Scan for the cell matching the given text and deliver its [x, y] coordinate at center. 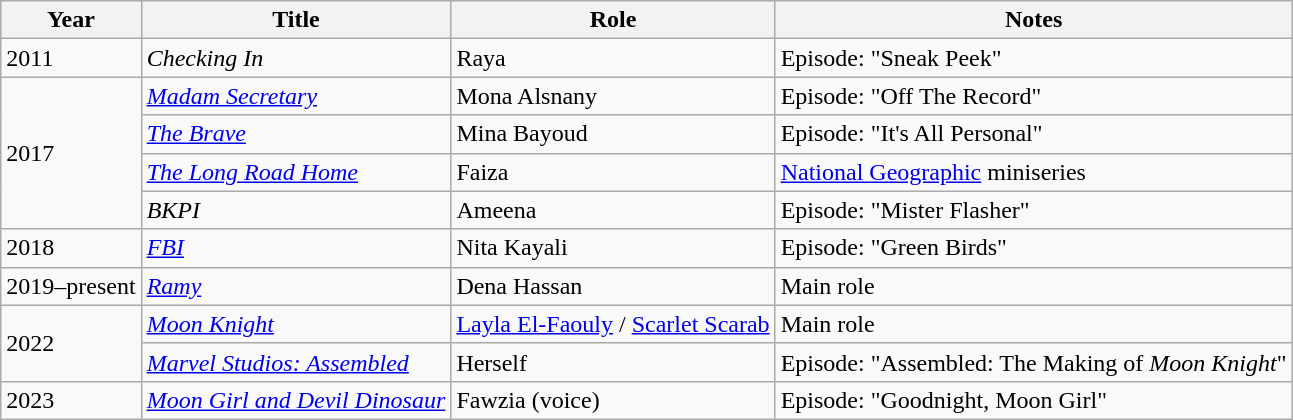
2018 [71, 248]
Episode: "Mister Flasher" [1034, 210]
FBI [296, 248]
Ameena [613, 210]
Layla El-Faouly / Scarlet Scarab [613, 324]
Fawzia (voice) [613, 400]
Ramy [296, 286]
Moon Knight [296, 324]
Faiza [613, 172]
Dena Hassan [613, 286]
Title [296, 20]
Role [613, 20]
Madam Secretary [296, 96]
Raya [613, 58]
2017 [71, 153]
BKPI [296, 210]
Marvel Studios: Assembled [296, 362]
Herself [613, 362]
Checking In [296, 58]
Episode: "Sneak Peek" [1034, 58]
2023 [71, 400]
Nita Kayali [613, 248]
2011 [71, 58]
Notes [1034, 20]
Moon Girl and Devil Dinosaur [296, 400]
The Long Road Home [296, 172]
Year [71, 20]
Episode: "Off The Record" [1034, 96]
Episode: "Goodnight, Moon Girl" [1034, 400]
Episode: "It's All Personal" [1034, 134]
Episode: "Green Birds" [1034, 248]
2022 [71, 343]
Mona Alsnany [613, 96]
National Geographic miniseries [1034, 172]
Mina Bayoud [613, 134]
The Brave [296, 134]
2019–present [71, 286]
Episode: "Assembled: The Making of Moon Knight" [1034, 362]
